Identify which cell holds the provided text, then report its (x, y) central coordinate. 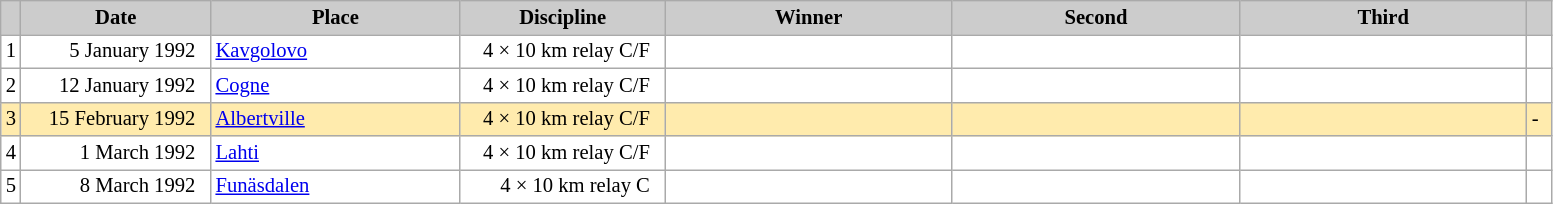
Place (336, 17)
2 (11, 85)
1 (11, 51)
Cogne (336, 85)
8 March 1992 (116, 186)
5 (11, 186)
3 (11, 119)
4 (11, 153)
Albertville (336, 119)
Winner (808, 17)
Lahti (336, 153)
12 January 1992 (116, 85)
- (1540, 119)
1 March 1992 (116, 153)
5 January 1992 (116, 51)
Third (1384, 17)
Second (1096, 17)
Discipline (562, 17)
15 February 1992 (116, 119)
Kavgolovo (336, 51)
4 × 10 km relay C (562, 186)
Date (116, 17)
Funäsdalen (336, 186)
